Extract the [X, Y] coordinate from the center of the cell holding the provided text.  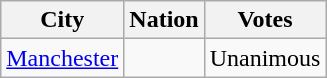
Manchester [62, 58]
Unanimous [265, 58]
Votes [265, 20]
Nation [164, 20]
City [62, 20]
